Scan for the cell matching the given text and deliver its [X, Y] coordinate at center. 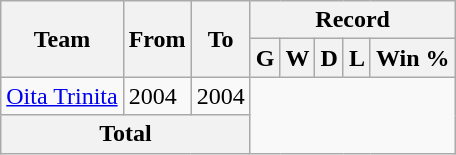
Total [126, 134]
Oita Trinita [62, 96]
W [298, 58]
Win % [412, 58]
L [356, 58]
G [265, 58]
Team [62, 39]
From [157, 39]
Record [352, 20]
To [220, 39]
D [329, 58]
